Scan for the cell matching the given text and deliver its [X, Y] coordinate at center. 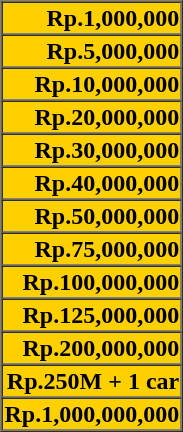
Rp.20,000,000 [92, 116]
Rp.100,000,000 [92, 282]
Rp.75,000,000 [92, 248]
Rp.30,000,000 [92, 150]
Rp.1,000,000 [92, 18]
Rp.200,000,000 [92, 348]
Rp.10,000,000 [92, 84]
Rp.125,000,000 [92, 314]
Rp.1,000,000,000 [92, 414]
Rp.50,000,000 [92, 216]
Rp.5,000,000 [92, 50]
Rp.40,000,000 [92, 182]
Rp.250M + 1 car [92, 380]
